Capture the cell that displays the provided text and extract its (x, y) central coordinate. 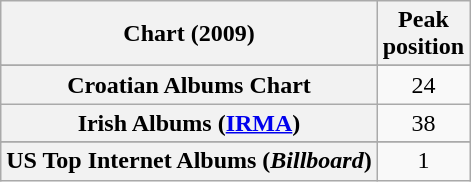
US Top Internet Albums (Billboard) (189, 161)
Chart (2009) (189, 34)
1 (423, 161)
Irish Albums (IRMA) (189, 123)
38 (423, 123)
24 (423, 85)
Croatian Albums Chart (189, 85)
Peakposition (423, 34)
